Capture the cell that displays the provided text and extract its (X, Y) central coordinate. 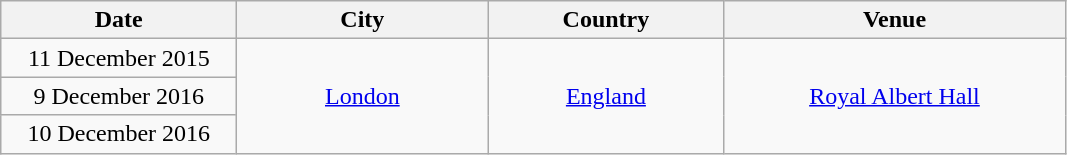
Royal Albert Hall (894, 96)
England (606, 96)
10 December 2016 (119, 134)
London (362, 96)
Date (119, 20)
Venue (894, 20)
Country (606, 20)
City (362, 20)
11 December 2015 (119, 58)
9 December 2016 (119, 96)
